Locate the cell with the specified text and output its (x, y) center coordinate. 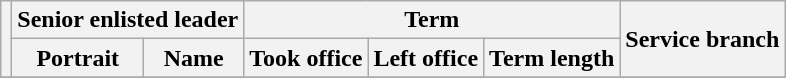
Left office (426, 58)
Senior enlisted leader (128, 20)
Portrait (78, 58)
Service branch (702, 39)
Term length (552, 58)
Term (432, 20)
Took office (306, 58)
Name (194, 58)
